Identify which cell holds the provided text, then report its (X, Y) central coordinate. 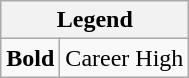
Legend (95, 20)
Bold (30, 58)
Career High (124, 58)
